Capture the cell that displays the provided text and extract its (x, y) central coordinate. 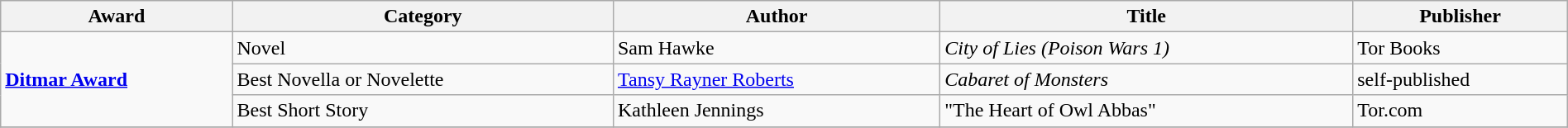
Tansy Rayner Roberts (776, 79)
Author (776, 17)
Best Novella or Novelette (423, 79)
Sam Hawke (776, 48)
Cabaret of Monsters (1146, 79)
Award (117, 17)
Tor Books (1460, 48)
Tor.com (1460, 111)
Ditmar Award (117, 79)
Title (1146, 17)
Category (423, 17)
Kathleen Jennings (776, 111)
"The Heart of Owl Abbas" (1146, 111)
Novel (423, 48)
Best Short Story (423, 111)
Publisher (1460, 17)
self-published (1460, 79)
City of Lies (Poison Wars 1) (1146, 48)
